Search for the cell housing the specified text and yield its [x, y] center coordinate. 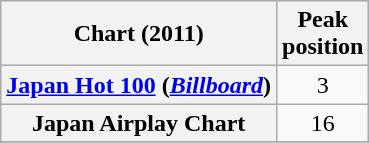
Chart (2011) [139, 34]
16 [323, 123]
Peakposition [323, 34]
3 [323, 85]
Japan Hot 100 (Billboard) [139, 85]
Japan Airplay Chart [139, 123]
